Capture the cell that displays the provided text and extract its [x, y] central coordinate. 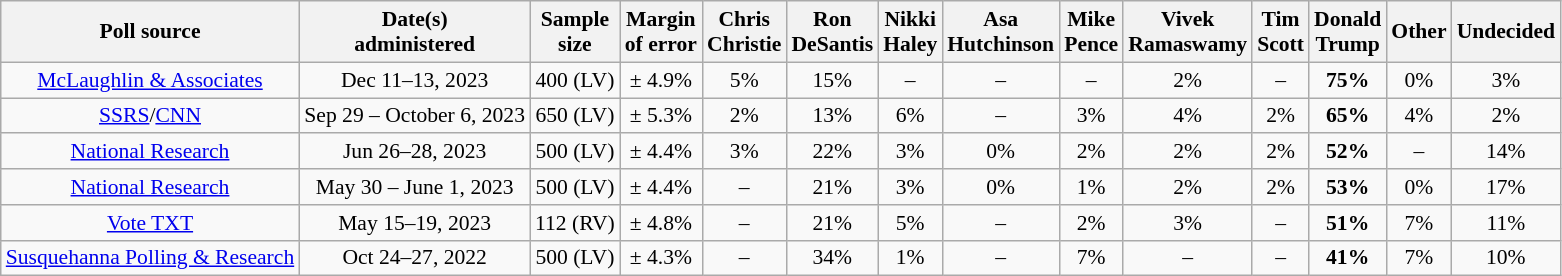
17% [1506, 187]
Oct 24–27, 2022 [414, 258]
MikePence [1091, 32]
13% [832, 116]
DonaldTrump [1348, 32]
Jun 26–28, 2023 [414, 152]
15% [832, 80]
TimScott [1280, 32]
Date(s)administered [414, 32]
Samplesize [575, 32]
112 (RV) [575, 223]
22% [832, 152]
52% [1348, 152]
41% [1348, 258]
400 (LV) [575, 80]
SSRS/CNN [150, 116]
6% [910, 116]
34% [832, 258]
Dec 11–13, 2023 [414, 80]
51% [1348, 223]
Other [1418, 32]
Sep 29 – October 6, 2023 [414, 116]
VivekRamaswamy [1188, 32]
AsaHutchinson [1000, 32]
± 4.8% [661, 223]
75% [1348, 80]
ChrisChristie [744, 32]
10% [1506, 258]
± 4.9% [661, 80]
Susquehanna Polling & Research [150, 258]
RonDeSantis [832, 32]
Poll source [150, 32]
650 (LV) [575, 116]
Vote TXT [150, 223]
14% [1506, 152]
53% [1348, 187]
May 30 – June 1, 2023 [414, 187]
McLaughlin & Associates [150, 80]
± 4.3% [661, 258]
65% [1348, 116]
Undecided [1506, 32]
11% [1506, 223]
± 5.3% [661, 116]
NikkiHaley [910, 32]
May 15–19, 2023 [414, 223]
Marginof error [661, 32]
